Detect which cell encompasses the target text, then output its [X, Y] center coordinate. 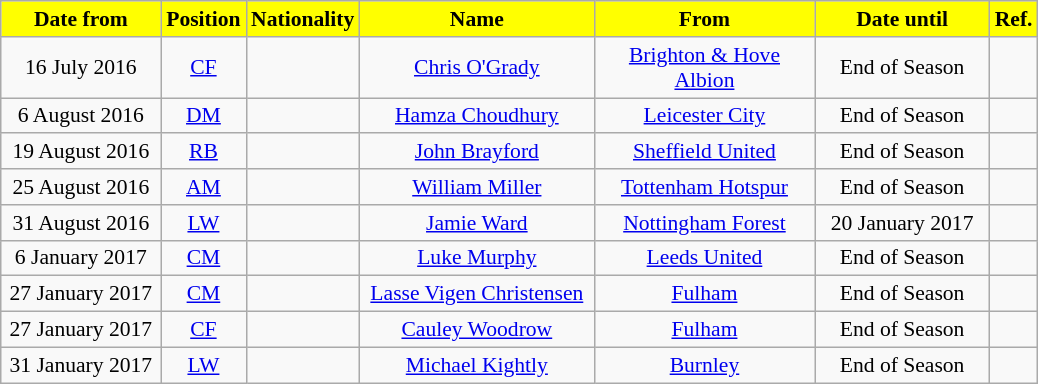
Luke Murphy [476, 258]
Nationality [302, 19]
20 January 2017 [902, 223]
Position [204, 19]
Date until [902, 19]
31 August 2016 [81, 223]
Jamie Ward [476, 223]
Burnley [704, 365]
Lasse Vigen Christensen [476, 294]
25 August 2016 [81, 187]
RB [204, 152]
Ref. [1014, 19]
Date from [81, 19]
From [704, 19]
Nottingham Forest [704, 223]
6 January 2017 [81, 258]
Leeds United [704, 258]
Name [476, 19]
19 August 2016 [81, 152]
Cauley Woodrow [476, 330]
6 August 2016 [81, 116]
31 January 2017 [81, 365]
John Brayford [476, 152]
Leicester City [704, 116]
Sheffield United [704, 152]
Brighton & Hove Albion [704, 68]
AM [204, 187]
Michael Kightly [476, 365]
16 July 2016 [81, 68]
DM [204, 116]
Tottenham Hotspur [704, 187]
William Miller [476, 187]
Chris O'Grady [476, 68]
Hamza Choudhury [476, 116]
